Identify which cell holds the provided text, then report its [x, y] central coordinate. 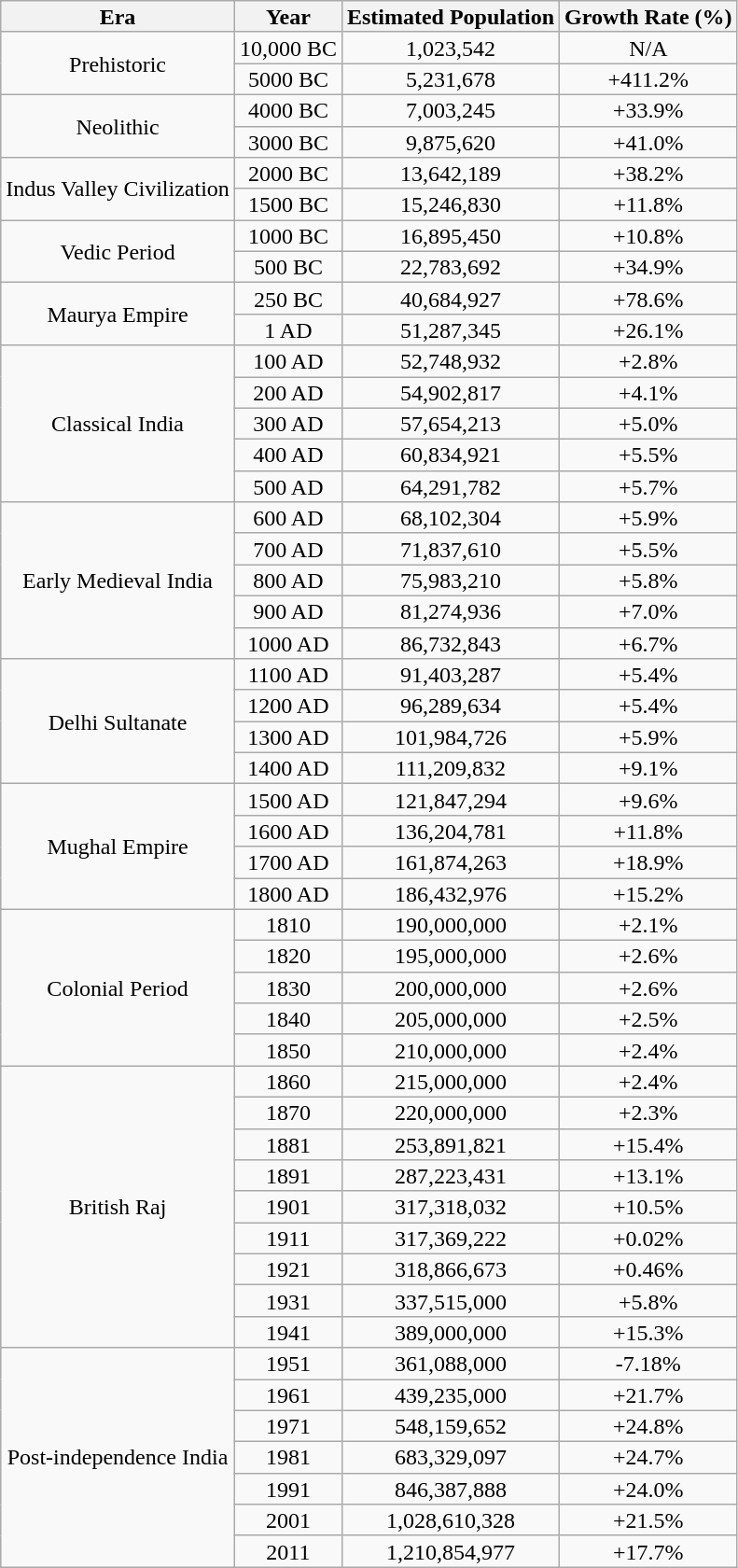
317,318,032 [450, 1207]
Vedic Period [118, 252]
Delhi Sultanate [118, 721]
161,874,263 [450, 862]
1,023,542 [450, 48]
253,891,821 [450, 1144]
+6.7% [649, 643]
1991 [287, 1489]
+18.9% [649, 862]
+7.0% [649, 611]
136,204,781 [450, 831]
1911 [287, 1239]
+21.5% [649, 1520]
337,515,000 [450, 1301]
1870 [287, 1113]
101,984,726 [450, 737]
250 BC [287, 299]
16,895,450 [450, 236]
+24.7% [649, 1458]
389,000,000 [450, 1332]
1840 [287, 1019]
Colonial Period [118, 987]
Maurya Empire [118, 314]
1800 AD [287, 893]
1981 [287, 1458]
1860 [287, 1082]
2001 [287, 1520]
220,000,000 [450, 1113]
500 AD [287, 486]
186,432,976 [450, 893]
+5.0% [649, 424]
+33.9% [649, 110]
500 BC [287, 267]
1,210,854,977 [450, 1551]
3000 BC [287, 142]
Growth Rate (%) [649, 17]
Early Medieval India [118, 581]
+5.7% [649, 486]
9,875,620 [450, 142]
1941 [287, 1332]
71,837,610 [450, 549]
1921 [287, 1269]
1961 [287, 1395]
1931 [287, 1301]
+2.1% [649, 925]
Prehistoric [118, 63]
1951 [287, 1364]
318,866,673 [450, 1269]
+17.7% [649, 1551]
1891 [287, 1176]
4000 BC [287, 110]
5000 BC [287, 79]
+24.0% [649, 1489]
+10.5% [649, 1207]
+78.6% [649, 299]
800 AD [287, 581]
57,654,213 [450, 424]
60,834,921 [450, 455]
+9.6% [649, 800]
1500 BC [287, 204]
700 AD [287, 549]
+41.0% [649, 142]
195,000,000 [450, 957]
400 AD [287, 455]
Mughal Empire [118, 847]
121,847,294 [450, 800]
+4.1% [649, 393]
Indus Valley Civilization [118, 189]
64,291,782 [450, 486]
439,235,000 [450, 1395]
Year [287, 17]
13,642,189 [450, 174]
+15.2% [649, 893]
317,369,222 [450, 1239]
1500 AD [287, 800]
Classical India [118, 424]
+2.8% [649, 361]
1,028,610,328 [450, 1520]
548,159,652 [450, 1426]
81,274,936 [450, 611]
British Raj [118, 1207]
1820 [287, 957]
+0.46% [649, 1269]
683,329,097 [450, 1458]
205,000,000 [450, 1019]
+10.8% [649, 236]
1901 [287, 1207]
+2.5% [649, 1019]
190,000,000 [450, 925]
Era [118, 17]
Estimated Population [450, 17]
1200 AD [287, 706]
2000 BC [287, 174]
200,000,000 [450, 987]
215,000,000 [450, 1082]
1850 [287, 1050]
86,732,843 [450, 643]
91,403,287 [450, 675]
5,231,678 [450, 79]
75,983,210 [450, 581]
1700 AD [287, 862]
100 AD [287, 361]
96,289,634 [450, 706]
1 AD [287, 329]
+9.1% [649, 768]
1000 BC [287, 236]
287,223,431 [450, 1176]
N/A [649, 48]
600 AD [287, 518]
1000 AD [287, 643]
300 AD [287, 424]
1881 [287, 1144]
+34.9% [649, 267]
1400 AD [287, 768]
+411.2% [649, 79]
361,088,000 [450, 1364]
+13.1% [649, 1176]
900 AD [287, 611]
+15.3% [649, 1332]
10,000 BC [287, 48]
846,387,888 [450, 1489]
51,287,345 [450, 329]
+26.1% [649, 329]
200 AD [287, 393]
52,748,932 [450, 361]
+15.4% [649, 1144]
40,684,927 [450, 299]
68,102,304 [450, 518]
1600 AD [287, 831]
1100 AD [287, 675]
+24.8% [649, 1426]
Post-independence India [118, 1458]
7,003,245 [450, 110]
54,902,817 [450, 393]
1810 [287, 925]
210,000,000 [450, 1050]
1830 [287, 987]
22,783,692 [450, 267]
+2.3% [649, 1113]
1300 AD [287, 737]
15,246,830 [450, 204]
-7.18% [649, 1364]
+21.7% [649, 1395]
Neolithic [118, 125]
1971 [287, 1426]
+0.02% [649, 1239]
111,209,832 [450, 768]
+38.2% [649, 174]
2011 [287, 1551]
